Provide the (x, y) coordinate of the cell's center where the given text is located.  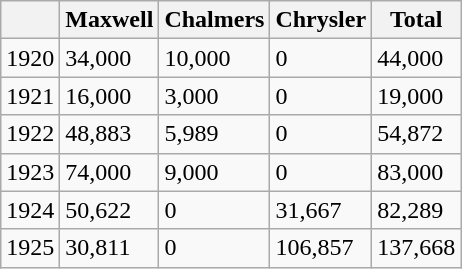
83,000 (416, 172)
9,000 (214, 172)
44,000 (416, 58)
Chalmers (214, 20)
1924 (30, 210)
10,000 (214, 58)
48,883 (110, 134)
19,000 (416, 96)
1922 (30, 134)
137,668 (416, 248)
Total (416, 20)
Maxwell (110, 20)
1923 (30, 172)
34,000 (110, 58)
3,000 (214, 96)
31,667 (321, 210)
5,989 (214, 134)
Chrysler (321, 20)
1920 (30, 58)
16,000 (110, 96)
30,811 (110, 248)
50,622 (110, 210)
74,000 (110, 172)
54,872 (416, 134)
1921 (30, 96)
106,857 (321, 248)
1925 (30, 248)
82,289 (416, 210)
